Determine the (X, Y) coordinate at the center of the cell enclosing the given text.  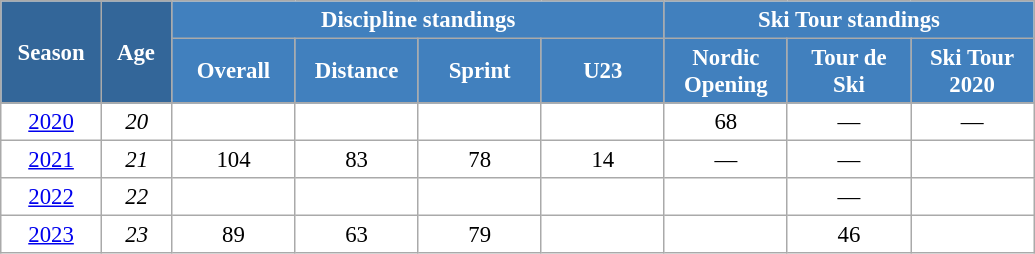
Sprint (480, 72)
79 (480, 235)
Season (52, 52)
23 (136, 235)
Ski Tour2020 (972, 72)
Discipline standings (418, 20)
U23 (602, 72)
14 (602, 160)
Overall (234, 72)
78 (480, 160)
2021 (52, 160)
21 (136, 160)
2023 (52, 235)
83 (356, 160)
20 (136, 122)
22 (136, 197)
2020 (52, 122)
46 (848, 235)
NordicOpening (726, 72)
63 (356, 235)
Distance (356, 72)
2022 (52, 197)
Ski Tour standings (848, 20)
Tour deSki (848, 72)
68 (726, 122)
89 (234, 235)
104 (234, 160)
Age (136, 52)
